Locate the cell with the specified text and output its (x, y) center coordinate. 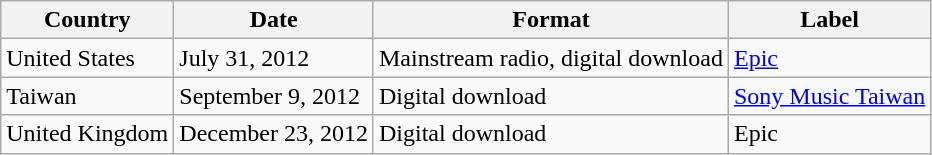
Taiwan (88, 96)
Mainstream radio, digital download (550, 58)
United Kingdom (88, 134)
Sony Music Taiwan (829, 96)
United States (88, 58)
Country (88, 20)
December 23, 2012 (274, 134)
Label (829, 20)
Date (274, 20)
September 9, 2012 (274, 96)
July 31, 2012 (274, 58)
Format (550, 20)
